Identify which cell holds the provided text, then report its [X, Y] central coordinate. 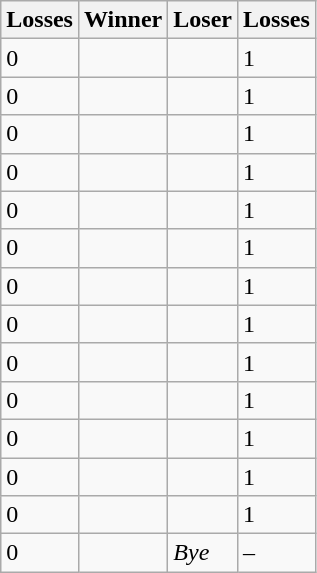
Bye [203, 553]
– [277, 553]
Loser [203, 20]
Winner [122, 20]
